Determine the (X, Y) coordinate at the center of the cell enclosing the given text.  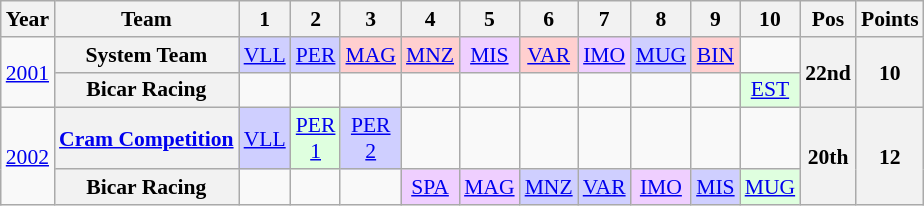
22nd (828, 72)
Pos (828, 19)
8 (662, 19)
Team (146, 19)
1 (265, 19)
5 (490, 19)
2001 (28, 72)
20th (828, 156)
7 (604, 19)
Year (28, 19)
2 (316, 19)
6 (549, 19)
EST (770, 90)
SPA (430, 187)
PER2 (370, 138)
4 (430, 19)
PER (316, 55)
3 (370, 19)
9 (716, 19)
System Team (146, 55)
PER1 (316, 138)
Points (890, 19)
2002 (28, 156)
BIN (716, 55)
12 (890, 156)
Cram Competition (146, 138)
